Capture the cell that displays the provided text and extract its (X, Y) central coordinate. 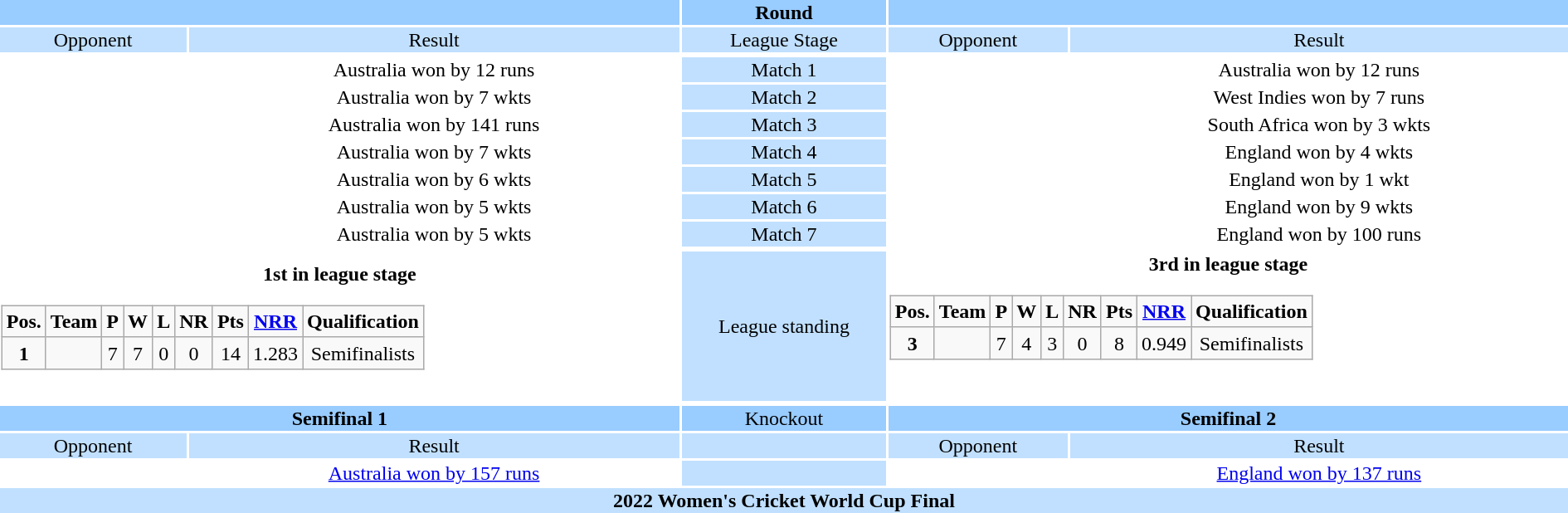
1 (23, 353)
4 (1027, 343)
Knockout (784, 418)
Match 4 (784, 152)
South Africa won by 3 wkts (1319, 125)
Match 2 (784, 97)
14 (231, 353)
West Indies won by 7 runs (1319, 97)
England won by 1 wkt (1319, 179)
1st in league stage Pos. Team P W L NR Pts NRR Qualification 1 7 7 0 0 14 1.283 Semifinalists (340, 326)
England won by 100 runs (1319, 234)
0.949 (1165, 343)
Semifinal 1 (340, 418)
Match 6 (784, 207)
Match 3 (784, 125)
England won by 137 runs (1319, 473)
League standing (784, 326)
8 (1118, 343)
1.283 (275, 353)
Match 1 (784, 70)
Semifinal 2 (1228, 418)
2022 Women's Cricket World Cup Final (784, 501)
3rd in league stage Pos. Team P W L NR Pts NRR Qualification 3 7 4 3 0 8 0.949 Semifinalists (1228, 326)
Match 7 (784, 234)
Match 5 (784, 179)
England won by 9 wkts (1319, 207)
England won by 4 wkts (1319, 152)
Australia won by 157 runs (434, 473)
League Stage (784, 40)
Australia won by 141 runs (434, 125)
Round (784, 12)
Australia won by 6 wkts (434, 179)
